Search for the cell housing the specified text and yield its [x, y] center coordinate. 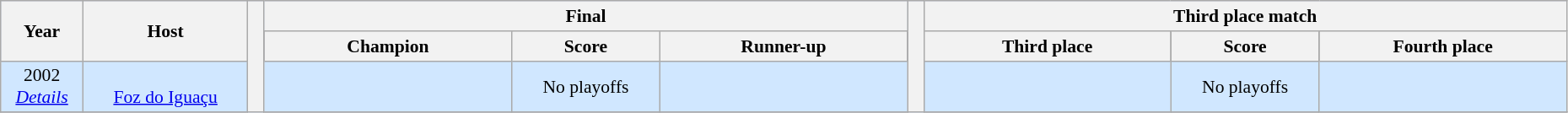
Foz do Iguaçu [165, 86]
Fourth place [1442, 46]
Runner-up [783, 46]
Year [42, 30]
Third place [1048, 46]
Champion [388, 46]
Third place match [1245, 16]
2002Details [42, 86]
Host [165, 30]
Final [585, 16]
